Scan for the cell matching the given text and deliver its [x, y] coordinate at center. 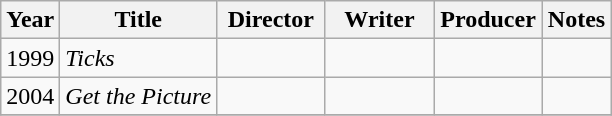
2004 [30, 96]
Get the Picture [138, 96]
Title [138, 20]
Ticks [138, 58]
Notes [576, 20]
Producer [488, 20]
Writer [380, 20]
Year [30, 20]
1999 [30, 58]
Director [272, 20]
